For the text-containing cell, return its midpoint in [x, y] coordinate format. 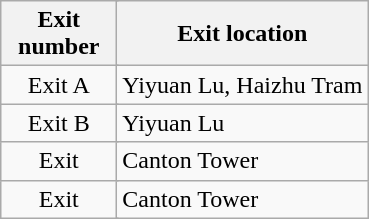
Yiyuan Lu [242, 123]
Exit B [59, 123]
Exit number [59, 34]
Yiyuan Lu, Haizhu Tram [242, 85]
Exit location [242, 34]
Exit A [59, 85]
